Return the [X, Y] coordinate for the center point of the cell that contains the specified text.  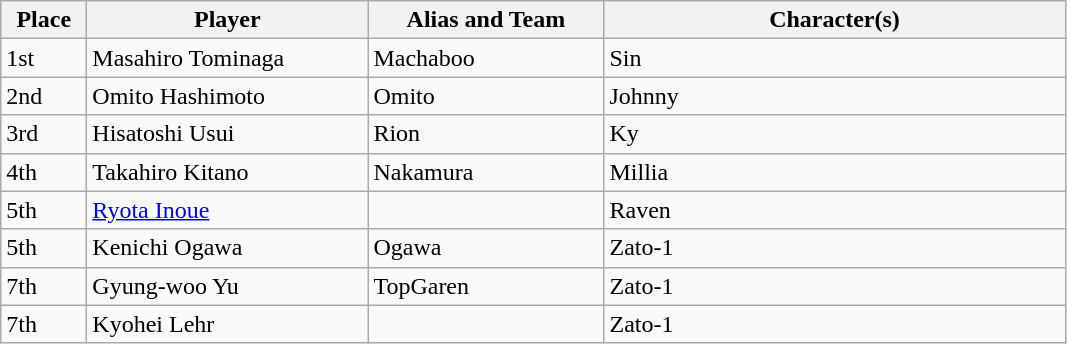
Place [44, 20]
Alias and Team [486, 20]
Omito Hashimoto [228, 96]
1st [44, 58]
Ky [834, 134]
Hisatoshi Usui [228, 134]
Player [228, 20]
Gyung-woo Yu [228, 286]
Kenichi Ogawa [228, 248]
Johnny [834, 96]
Rion [486, 134]
Nakamura [486, 172]
Machaboo [486, 58]
Millia [834, 172]
TopGaren [486, 286]
Sin [834, 58]
Ryota Inoue [228, 210]
3rd [44, 134]
Raven [834, 210]
2nd [44, 96]
4th [44, 172]
Character(s) [834, 20]
Omito [486, 96]
Masahiro Tominaga [228, 58]
Ogawa [486, 248]
Kyohei Lehr [228, 324]
Takahiro Kitano [228, 172]
